Provide the (X, Y) coordinate of the cell's center where the given text is located.  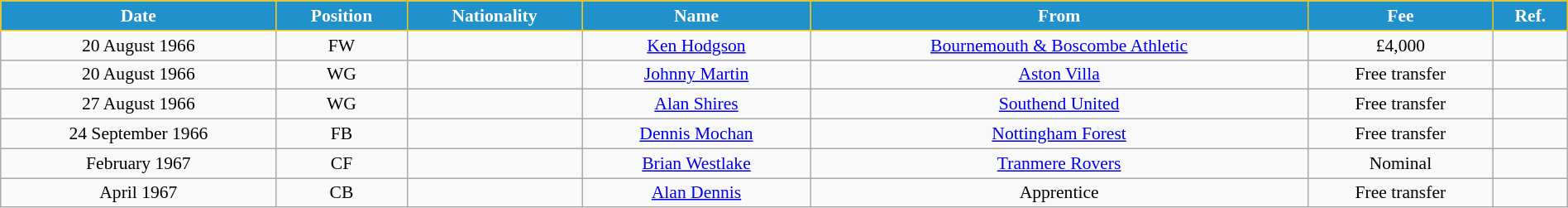
Dennis Mochan (696, 134)
Ken Hodgson (696, 46)
Name (696, 16)
CB (342, 193)
Position (342, 16)
Southend United (1059, 104)
Apprentice (1059, 193)
Johnny Martin (696, 75)
Nationality (495, 16)
Bournemouth & Boscombe Athletic (1059, 46)
FB (342, 134)
Alan Shires (696, 104)
Fee (1400, 16)
Aston Villa (1059, 75)
Date (139, 16)
FW (342, 46)
£4,000 (1400, 46)
Nominal (1400, 163)
April 1967 (139, 193)
Alan Dennis (696, 193)
Tranmere Rovers (1059, 163)
27 August 1966 (139, 104)
Ref. (1531, 16)
Brian Westlake (696, 163)
From (1059, 16)
Nottingham Forest (1059, 134)
CF (342, 163)
February 1967 (139, 163)
24 September 1966 (139, 134)
